Search for the cell housing the specified text and yield its [x, y] center coordinate. 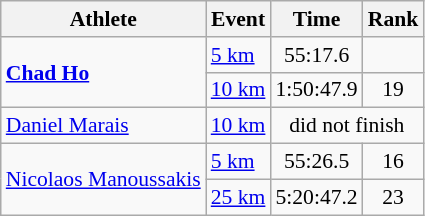
5:20:47.2 [316, 197]
Athlete [104, 19]
Rank [394, 19]
1:50:47.9 [316, 90]
Chad Ho [104, 72]
55:17.6 [316, 55]
23 [394, 197]
16 [394, 162]
19 [394, 90]
55:26.5 [316, 162]
Time [316, 19]
Nicolaos Manoussakis [104, 180]
Daniel Marais [104, 126]
did not finish [346, 126]
25 km [238, 197]
Event [238, 19]
